Search for the cell housing the specified text and yield its (x, y) center coordinate. 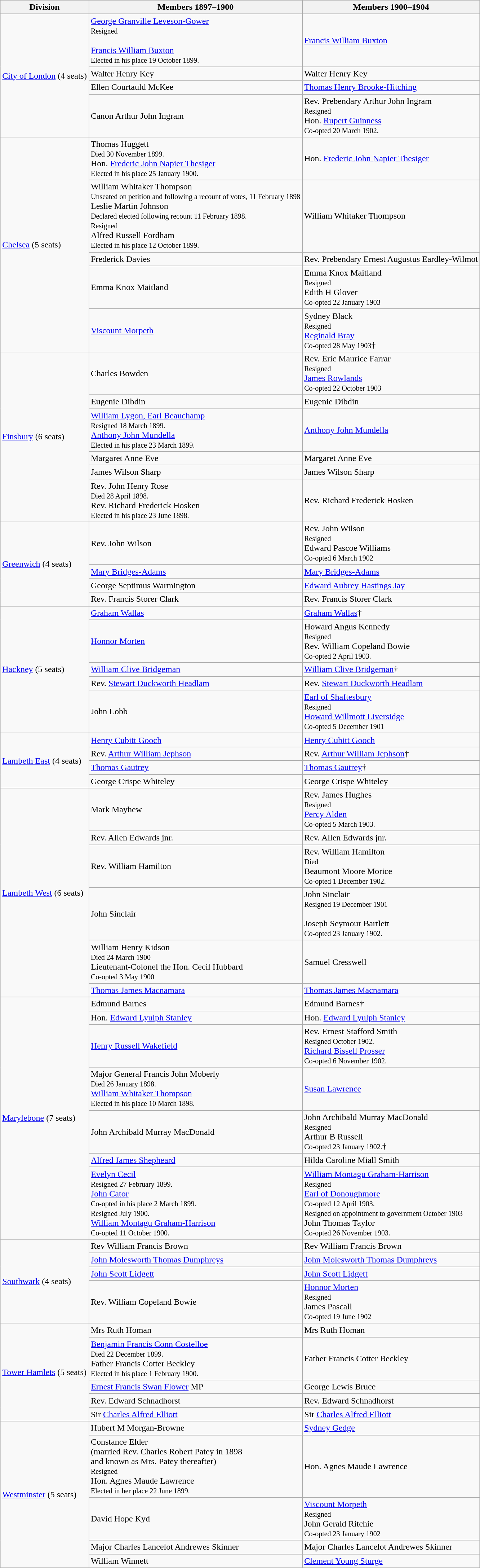
Frederick Davies (195, 259)
William Whitaker Thompson (391, 216)
Clement Young Sturge (391, 1561)
Members 1897–1900 (195, 7)
Hon. Agnes Maude Lawrence (391, 1466)
Ellen Courtauld McKee (195, 87)
Members 1900–1904 (391, 7)
David Hope Kyd (195, 1519)
Graham Wallas† (391, 613)
Honnor Morten (195, 641)
William Winnett (195, 1561)
Rev. John WilsonResignedEdward Pascoe WilliamsCo-opted 6 March 1902 (391, 543)
Rev. Prebendary Ernest Augustus Eardley-Wilmot (391, 259)
Edward Aubrey Hastings Jay (391, 585)
Westminster (5 seats) (45, 1494)
Lambeth West (6 seats) (45, 892)
Greenwich (4 seats) (45, 564)
Henry Russell Wakefield (195, 1046)
Thomas Gautrey (195, 767)
George Granville Leveson-GowerResignedFrancis William BuxtonElected in his place 19 October 1899. (195, 40)
Division (45, 7)
William Clive Bridgeman† (391, 669)
Anthony John Mundella (391, 430)
Rev. Arthur William Jephson (195, 754)
Graham Wallas (195, 613)
Viscount MorpethResignedJohn Gerald RitchieCo-opted 23 January 1902 (391, 1519)
Marylebone (7 seats) (45, 1118)
Alfred James Shepheard (195, 1160)
Francis William Buxton (391, 40)
George Septimus Warmington (195, 585)
Susan Lawrence (391, 1089)
Edmund Barnes (195, 1004)
Hilda Caroline Miall Smith (391, 1160)
Rev. John Wilson (195, 543)
Hackney (5 seats) (45, 669)
Chelsea (5 seats) (45, 245)
Sydney Gedge (391, 1428)
John Sinclair (195, 914)
Viscount Morpeth (195, 330)
John Lobb (195, 711)
Rev. William Copeland Bowie (195, 1302)
Finsbury (6 seats) (45, 436)
Rev. Ernest Stafford SmithResigned October 1902.Richard Bissell ProsserCo-opted 6 November 1902. (391, 1046)
Tower Hamlets (5 seats) (45, 1372)
William Lygon, Earl BeauchampResigned 18 March 1899.Anthony John MundellaElected in his place 23 March 1899. (195, 430)
William Henry KidsonDied 24 March 1900Lieutenant-Colonel the Hon. Cecil HubbardCo-opted 3 May 1900 (195, 962)
Hon. Frederic John Napier Thesiger (391, 159)
Father Francis Cotter Beckley (391, 1358)
Honnor MortenResignedJames PascallCo-opted 19 June 1902 (391, 1302)
Thomas HuggettDied 30 November 1899. Hon. Frederic John Napier ThesigerElected in his place 25 January 1900. (195, 159)
Samuel Cresswell (391, 962)
Rev. William HamiltonDiedBeaumont Moore MoriceCo-opted 1 December 1902. (391, 866)
Rev. Eric Maurice FarrarResignedJames RowlandsCo-opted 22 October 1903 (391, 373)
George Lewis Bruce (391, 1387)
Major General Francis John MoberlyDied 26 January 1898. William Whitaker ThompsonElected in his place 10 March 1898. (195, 1089)
Southwark (4 seats) (45, 1281)
City of London (4 seats) (45, 76)
Charles Bowden (195, 373)
Benjamin Francis Conn CostelloeDied 22 December 1899.Father Francis Cotter BeckleyElected in his place 1 February 1900. (195, 1358)
Rev. John Henry RoseDied 28 April 1898.Rev. Richard Frederick HoskenElected in his place 23 June 1898. (195, 501)
Rev. James HughesResignedPercy AldenCo-opted 5 March 1903. (391, 809)
Lambeth East (4 seats) (45, 760)
Hubert M Morgan-Browne (195, 1428)
Sydney BlackResignedReginald BrayCo-opted 28 May 1903† (391, 330)
John SinclairResigned 19 December 1901Joseph Seymour BartlettCo-opted 23 January 1902. (391, 914)
Rev. Richard Frederick Hosken (391, 501)
Mark Mayhew (195, 809)
Edmund Barnes† (391, 1004)
Rev. Arthur William Jephson† (391, 754)
Rev. William Hamilton (195, 866)
Howard Angus KennedyResignedRev. William Copeland BowieCo-opted 2 April 1903. (391, 641)
Earl of ShaftesburyResignedHoward Willmott LiversidgeCo-opted 5 December 1901 (391, 711)
Emma Knox Maitland (195, 287)
Rev. Prebendary Arthur John Ingram ResignedHon. Rupert GuinnessCo-opted 20 March 1902. (391, 115)
Ernest Francis Swan Flower MP (195, 1387)
John Archibald Murray MacDonald (195, 1132)
Emma Knox MaitlandResignedEdith H GloverCo-opted 22 January 1903 (391, 287)
John Archibald Murray MacDonaldResignedArthur B RussellCo-opted 23 January 1902.† (391, 1132)
Thomas Henry Brooke-Hitching (391, 87)
William Clive Bridgeman (195, 669)
Thomas Gautrey† (391, 767)
Canon Arthur John Ingram (195, 115)
